Return the [x, y] coordinate for the center point of the cell that contains the specified text.  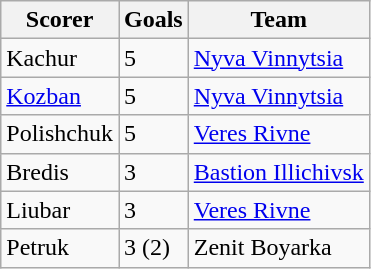
Polishchuk [60, 134]
Kozban [60, 96]
Kachur [60, 58]
Petruk [60, 248]
Team [278, 20]
Scorer [60, 20]
Goals [153, 20]
Zenit Boyarka [278, 248]
Bredis [60, 172]
Liubar [60, 210]
3 (2) [153, 248]
Bastion Illichivsk [278, 172]
